Scan for the cell matching the given text and deliver its [X, Y] coordinate at center. 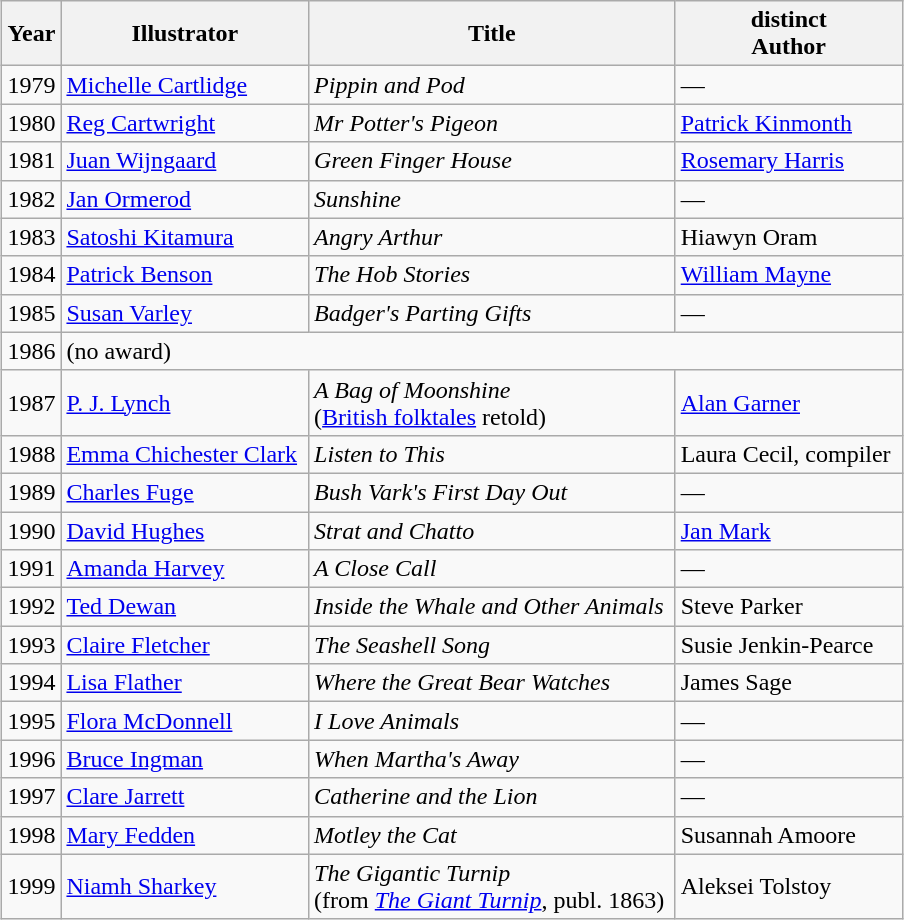
Year [32, 34]
Mary Fedden [185, 835]
Where the Great Bear Watches [492, 683]
A Close Call [492, 569]
1997 [32, 797]
Alan Garner [788, 402]
Juan Wijngaard [185, 161]
1996 [32, 759]
1992 [32, 607]
Badger's Parting Gifts [492, 313]
Green Finger House [492, 161]
The Hob Stories [492, 275]
I Love Animals [492, 721]
Susan Varley [185, 313]
1994 [32, 683]
Susie Jenkin-Pearce [788, 645]
1998 [32, 835]
William Mayne [788, 275]
When Martha's Away [492, 759]
Flora McDonnell [185, 721]
1987 [32, 402]
Jan Ormerod [185, 199]
Pippin and Pod [492, 85]
Emma Chichester Clark [185, 454]
Sunshine [492, 199]
Hiawyn Oram [788, 237]
1991 [32, 569]
1984 [32, 275]
Bush Vark's First Day Out [492, 492]
A Bag of Moonshine (British folktales retold) [492, 402]
Claire Fletcher [185, 645]
Michelle Cartlidge [185, 85]
Bruce Ingman [185, 759]
Angry Arthur [492, 237]
Patrick Kinmonth [788, 123]
1986 [32, 351]
1979 [32, 85]
1989 [32, 492]
Mr Potter's Pigeon [492, 123]
The Gigantic Turnip (from The Giant Turnip, publ. 1863) [492, 886]
1982 [32, 199]
Motley the Cat [492, 835]
Susannah Amoore [788, 835]
The Seashell Song [492, 645]
1995 [32, 721]
Rosemary Harris [788, 161]
1999 [32, 886]
(no award) [482, 351]
Patrick Benson [185, 275]
Ted Dewan [185, 607]
Amanda Harvey [185, 569]
Jan Mark [788, 531]
Catherine and the Lion [492, 797]
Lisa Flather [185, 683]
distinct Author [788, 34]
1980 [32, 123]
James Sage [788, 683]
1981 [32, 161]
Charles Fuge [185, 492]
Niamh Sharkey [185, 886]
Inside the Whale and Other Animals [492, 607]
1993 [32, 645]
Title [492, 34]
1988 [32, 454]
Reg Cartwright [185, 123]
P. J. Lynch [185, 402]
Clare Jarrett [185, 797]
1990 [32, 531]
1983 [32, 237]
David Hughes [185, 531]
Aleksei Tolstoy [788, 886]
Satoshi Kitamura [185, 237]
Laura Cecil, compiler [788, 454]
Strat and Chatto [492, 531]
1985 [32, 313]
Listen to This [492, 454]
Illustrator [185, 34]
Steve Parker [788, 607]
